For the text-containing cell, return its midpoint in [X, Y] coordinate format. 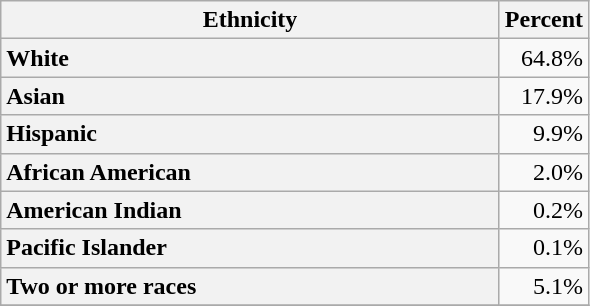
64.8% [544, 58]
American Indian [250, 210]
2.0% [544, 172]
Asian [250, 96]
0.1% [544, 248]
Percent [544, 20]
5.1% [544, 286]
Two or more races [250, 286]
17.9% [544, 96]
African American [250, 172]
9.9% [544, 134]
Hispanic [250, 134]
0.2% [544, 210]
White [250, 58]
Ethnicity [250, 20]
Pacific Islander [250, 248]
